Provide the (x, y) coordinate of the cell's center where the given text is located.  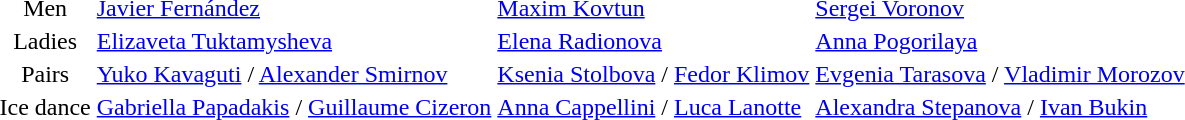
Ksenia Stolbova / Fedor Klimov (654, 74)
Yuko Kavaguti / Alexander Smirnov (294, 74)
Elizaveta Tuktamysheva (294, 41)
Elena Radionova (654, 41)
